For the text-containing cell, return its midpoint in (X, Y) coordinate format. 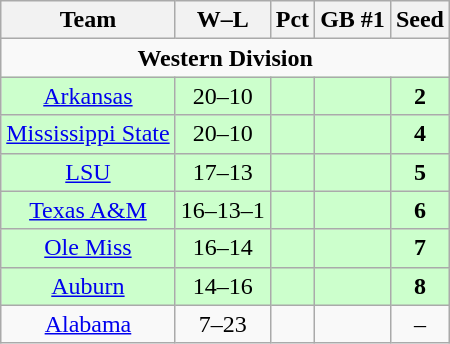
7 (420, 248)
2 (420, 96)
Seed (420, 20)
Western Division (226, 58)
6 (420, 210)
Texas A&M (88, 210)
4 (420, 134)
16–13–1 (222, 210)
8 (420, 286)
Mississippi State (88, 134)
Alabama (88, 324)
14–16 (222, 286)
W–L (222, 20)
GB #1 (353, 20)
Ole Miss (88, 248)
LSU (88, 172)
Team (88, 20)
– (420, 324)
7–23 (222, 324)
17–13 (222, 172)
16–14 (222, 248)
Auburn (88, 286)
Arkansas (88, 96)
5 (420, 172)
Pct (292, 20)
